Search for the cell housing the specified text and yield its (X, Y) center coordinate. 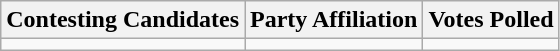
Votes Polled (491, 20)
Contesting Candidates (123, 20)
Party Affiliation (334, 20)
